From the cell containing the given text, extract its center point as [X, Y] coordinate. 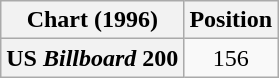
156 [231, 58]
Chart (1996) [92, 20]
Position [231, 20]
US Billboard 200 [92, 58]
